Scan for the cell matching the given text and deliver its (X, Y) coordinate at center. 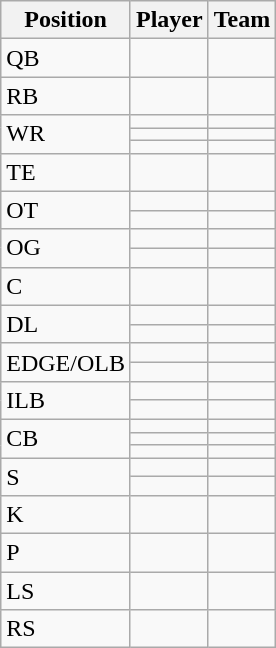
C (66, 286)
WR (66, 134)
Position (66, 20)
Player (169, 20)
K (66, 515)
RB (66, 96)
QB (66, 58)
TE (66, 172)
LS (66, 591)
P (66, 553)
Team (242, 20)
RS (66, 629)
EDGE/OLB (66, 362)
ILB (66, 400)
S (66, 477)
OT (66, 210)
DL (66, 324)
OG (66, 248)
CB (66, 438)
